Determine the (x, y) coordinate at the center of the cell enclosing the given text.  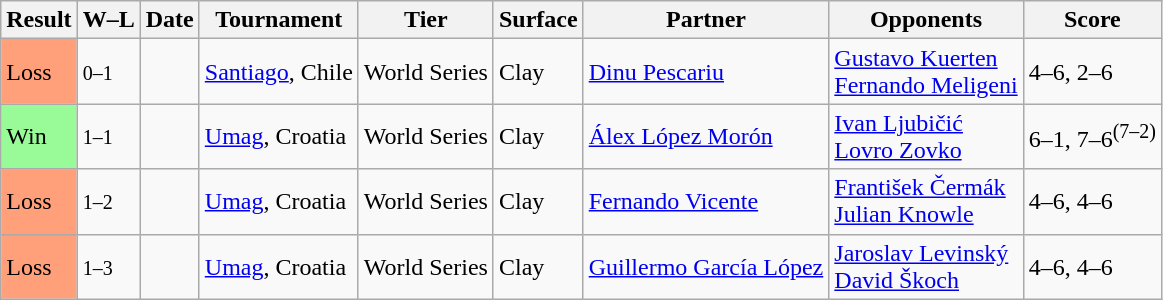
Tournament (278, 20)
Win (39, 136)
Opponents (926, 20)
W–L (108, 20)
0–1 (108, 72)
Fernando Vicente (706, 202)
4–6, 2–6 (1092, 72)
Tier (426, 20)
Jaroslav Levinský David Škoch (926, 266)
Partner (706, 20)
Date (170, 20)
Gustavo Kuerten Fernando Meligeni (926, 72)
Álex López Morón (706, 136)
Santiago, Chile (278, 72)
1–2 (108, 202)
1–1 (108, 136)
Surface (538, 20)
Ivan Ljubičić Lovro Zovko (926, 136)
Guillermo García López (706, 266)
Result (39, 20)
František Čermák Julian Knowle (926, 202)
Score (1092, 20)
1–3 (108, 266)
6–1, 7–6(7–2) (1092, 136)
Dinu Pescariu (706, 72)
